Detect which cell encompasses the target text, then output its (x, y) center coordinate. 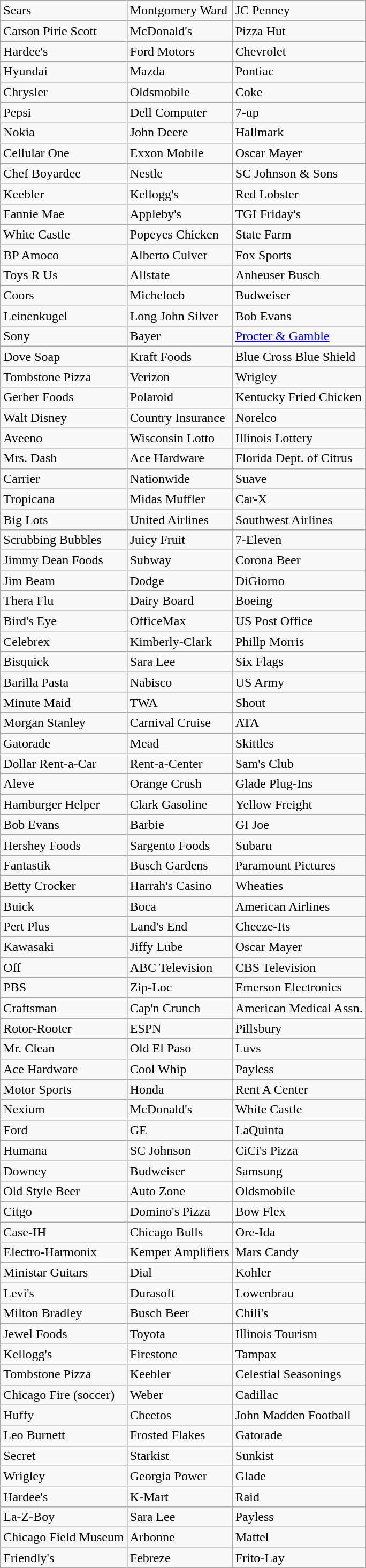
Nestle (180, 173)
Downey (64, 1171)
Appleby's (180, 214)
American Airlines (299, 906)
Yellow Freight (299, 804)
Pillsbury (299, 1028)
Nationwide (180, 479)
Fantastik (64, 865)
Chili's (299, 1313)
Alberto Culver (180, 255)
GE (180, 1130)
Chrysler (64, 92)
Paramount Pictures (299, 865)
Verizon (180, 377)
Buick (64, 906)
Toyota (180, 1334)
Leinenkugel (64, 316)
BP Amoco (64, 255)
Rent-a-Center (180, 764)
Cheeze-Its (299, 927)
Popeyes Chicken (180, 234)
Bird's Eye (64, 621)
Hamburger Helper (64, 804)
Nabisco (180, 682)
Georgia Power (180, 1476)
Barilla Pasta (64, 682)
American Medical Assn. (299, 1008)
K-Mart (180, 1496)
Levi's (64, 1293)
John Deere (180, 133)
Blue Cross Blue Shield (299, 357)
Gerber Foods (64, 397)
Kemper Amplifiers (180, 1252)
Clark Gasoline (180, 804)
Glade Plug-Ins (299, 784)
John Madden Football (299, 1415)
Carnival Cruise (180, 723)
US Army (299, 682)
Sears (64, 11)
Morgan Stanley (64, 723)
SC Johnson & Sons (299, 173)
Starkist (180, 1456)
Barbie (180, 825)
Country Insurance (180, 418)
Sam's Club (299, 764)
United Airlines (180, 519)
Mead (180, 743)
Carrier (64, 479)
Jewel Foods (64, 1334)
Betty Crocker (64, 886)
ESPN (180, 1028)
Busch Gardens (180, 865)
Skittles (299, 743)
Car-X (299, 499)
Fox Sports (299, 255)
Rent A Center (299, 1089)
Cadillac (299, 1395)
Tampax (299, 1354)
Corona Beer (299, 560)
Kawasaki (64, 947)
Harrah's Casino (180, 886)
Weber (180, 1395)
Allstate (180, 275)
Sargento Foods (180, 845)
Aleve (64, 784)
Sunkist (299, 1456)
Emerson Electronics (299, 988)
Toys R Us (64, 275)
Lowenbrau (299, 1293)
Kimberly-Clark (180, 642)
Nokia (64, 133)
Procter & Gamble (299, 336)
Dairy Board (180, 601)
Illinois Tourism (299, 1334)
SC Johnson (180, 1150)
Mazda (180, 72)
Long John Silver (180, 316)
Subway (180, 560)
Fannie Mae (64, 214)
Pert Plus (64, 927)
Celebrex (64, 642)
Florida Dept. of Citrus (299, 458)
Huffy (64, 1415)
Chicago Fire (soccer) (64, 1395)
Wheaties (299, 886)
Frito-Lay (299, 1558)
State Farm (299, 234)
TGI Friday's (299, 214)
Raid (299, 1496)
Norelco (299, 418)
Old Style Beer (64, 1191)
CBS Television (299, 967)
Leo Burnett (64, 1435)
Durasoft (180, 1293)
Pontiac (299, 72)
GI Joe (299, 825)
Chevrolet (299, 51)
Exxon Mobile (180, 153)
Aveeno (64, 438)
Phillp Morris (299, 642)
Humana (64, 1150)
Mars Candy (299, 1252)
Illinois Lottery (299, 438)
Febreze (180, 1558)
Secret (64, 1456)
Jiffy Lube (180, 947)
Cellular One (64, 153)
Honda (180, 1089)
Jimmy Dean Foods (64, 560)
Kohler (299, 1273)
Wisconsin Lotto (180, 438)
Milton Bradley (64, 1313)
DiGiorno (299, 580)
Coors (64, 296)
7-Eleven (299, 540)
Bisquick (64, 662)
Red Lobster (299, 194)
Dodge (180, 580)
CiCi's Pizza (299, 1150)
TWA (180, 703)
Anheuser Busch (299, 275)
Juicy Fruit (180, 540)
PBS (64, 988)
LaQuinta (299, 1130)
7-up (299, 112)
JC Penney (299, 11)
Shout (299, 703)
Micheloeb (180, 296)
Boca (180, 906)
Ore-Ida (299, 1232)
Motor Sports (64, 1089)
Domino's Pizza (180, 1211)
Carson Pirie Scott (64, 31)
Off (64, 967)
Cool Whip (180, 1069)
Frosted Flakes (180, 1435)
Chef Boyardee (64, 173)
Thera Flu (64, 601)
Montgomery Ward (180, 11)
Case-IH (64, 1232)
Dial (180, 1273)
Hershey Foods (64, 845)
Craftsman (64, 1008)
La-Z-Boy (64, 1517)
Hallmark (299, 133)
Cheetos (180, 1415)
Dove Soap (64, 357)
Samsung (299, 1171)
Mr. Clean (64, 1049)
Six Flags (299, 662)
Coke (299, 92)
Celestial Seasonings (299, 1374)
Orange Crush (180, 784)
Suave (299, 479)
Citgo (64, 1211)
Pepsi (64, 112)
Luvs (299, 1049)
Mrs. Dash (64, 458)
Tropicana (64, 499)
Scrubbing Bubbles (64, 540)
Subaru (299, 845)
Sony (64, 336)
Bayer (180, 336)
Friendly's (64, 1558)
Southwest Airlines (299, 519)
Cap'n Crunch (180, 1008)
Hyundai (64, 72)
Polaroid (180, 397)
Firestone (180, 1354)
Mattel (299, 1537)
Walt Disney (64, 418)
OfficeMax (180, 621)
Chicago Bulls (180, 1232)
Jim Beam (64, 580)
Land's End (180, 927)
Dollar Rent-a-Car (64, 764)
Glade (299, 1476)
Kentucky Fried Chicken (299, 397)
Dell Computer (180, 112)
Ford Motors (180, 51)
Zip-Loc (180, 988)
Ford (64, 1130)
Bow Flex (299, 1211)
Nexium (64, 1110)
Big Lots (64, 519)
ABC Television (180, 967)
Rotor-Rooter (64, 1028)
Old El Paso (180, 1049)
Ministar Guitars (64, 1273)
Arbonne (180, 1537)
Midas Muffler (180, 499)
US Post Office (299, 621)
Pizza Hut (299, 31)
Busch Beer (180, 1313)
Boeing (299, 601)
ATA (299, 723)
Kraft Foods (180, 357)
Electro-Harmonix (64, 1252)
Auto Zone (180, 1191)
Chicago Field Museum (64, 1537)
Minute Maid (64, 703)
